Search for the cell housing the specified text and yield its (x, y) center coordinate. 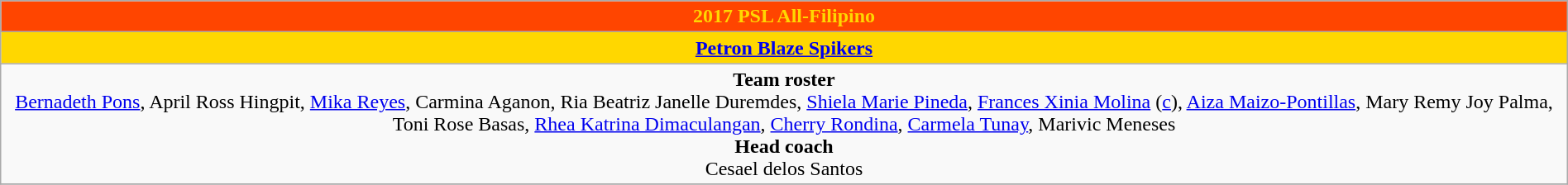
Petron Blaze Spikers (784, 48)
2017 PSL All-Filipino (784, 17)
